Return the (x, y) coordinate for the center point of the cell that contains the specified text.  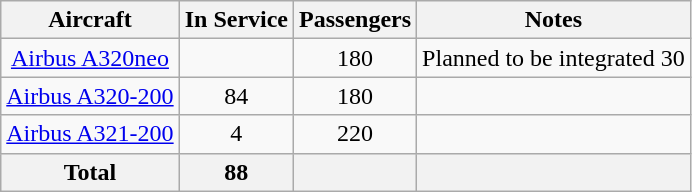
Planned to be integrated 30 (554, 58)
84 (236, 96)
4 (236, 134)
Notes (554, 20)
Airbus A320neo (90, 58)
220 (356, 134)
In Service (236, 20)
88 (236, 172)
Airbus A321-200 (90, 134)
Total (90, 172)
Passengers (356, 20)
Aircraft (90, 20)
Airbus A320-200 (90, 96)
